Search for the cell housing the specified text and yield its [X, Y] center coordinate. 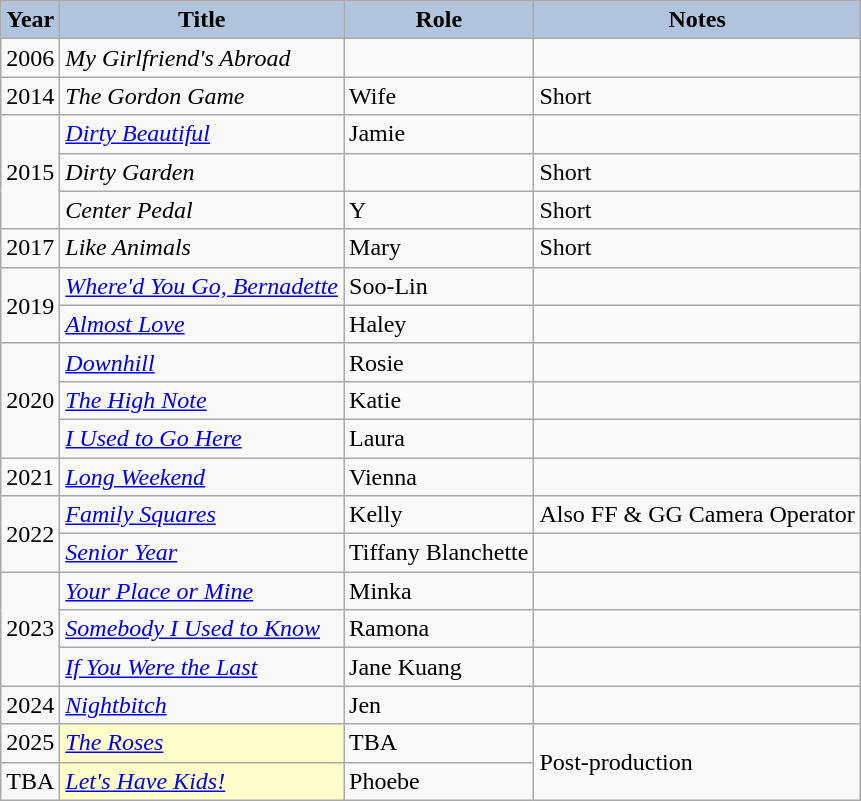
My Girlfriend's Abroad [202, 58]
Downhill [202, 362]
Mary [439, 248]
2023 [30, 629]
Notes [697, 20]
Ramona [439, 629]
Jane Kuang [439, 667]
Long Weekend [202, 477]
2014 [30, 96]
Senior Year [202, 553]
2022 [30, 534]
Center Pedal [202, 210]
The High Note [202, 400]
Role [439, 20]
Dirty Beautiful [202, 134]
Tiffany Blanchette [439, 553]
Vienna [439, 477]
The Gordon Game [202, 96]
Where'd You Go, Bernadette [202, 286]
The Roses [202, 743]
Like Animals [202, 248]
Dirty Garden [202, 172]
2017 [30, 248]
Almost Love [202, 324]
Post-production [697, 762]
2021 [30, 477]
2024 [30, 705]
Katie [439, 400]
Phoebe [439, 781]
Jamie [439, 134]
Also FF & GG Camera Operator [697, 515]
Minka [439, 591]
Haley [439, 324]
Jen [439, 705]
Somebody I Used to Know [202, 629]
Y [439, 210]
2015 [30, 172]
Laura [439, 438]
2006 [30, 58]
Soo-Lin [439, 286]
Rosie [439, 362]
Nightbitch [202, 705]
Kelly [439, 515]
2019 [30, 305]
Your Place or Mine [202, 591]
Year [30, 20]
2020 [30, 400]
I Used to Go Here [202, 438]
Family Squares [202, 515]
2025 [30, 743]
Let's Have Kids! [202, 781]
If You Were the Last [202, 667]
Title [202, 20]
Wife [439, 96]
